Return the [X, Y] coordinate for the center point of the cell that contains the specified text.  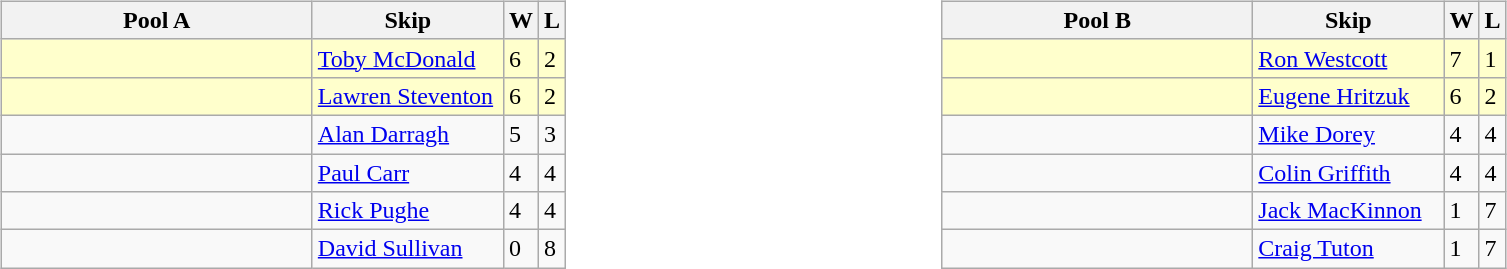
Pool B [1098, 20]
8 [552, 249]
David Sullivan [408, 249]
Colin Griffith [1348, 173]
Pool A [156, 20]
Craig Tuton [1348, 249]
3 [552, 134]
Paul Carr [408, 173]
Eugene Hritzuk [1348, 96]
Lawren Steventon [408, 96]
0 [520, 249]
Rick Pughe [408, 211]
Mike Dorey [1348, 134]
Jack MacKinnon [1348, 211]
Toby McDonald [408, 58]
5 [520, 134]
Alan Darragh [408, 134]
Ron Westcott [1348, 58]
